Locate the cell with the specified text and output its (X, Y) center coordinate. 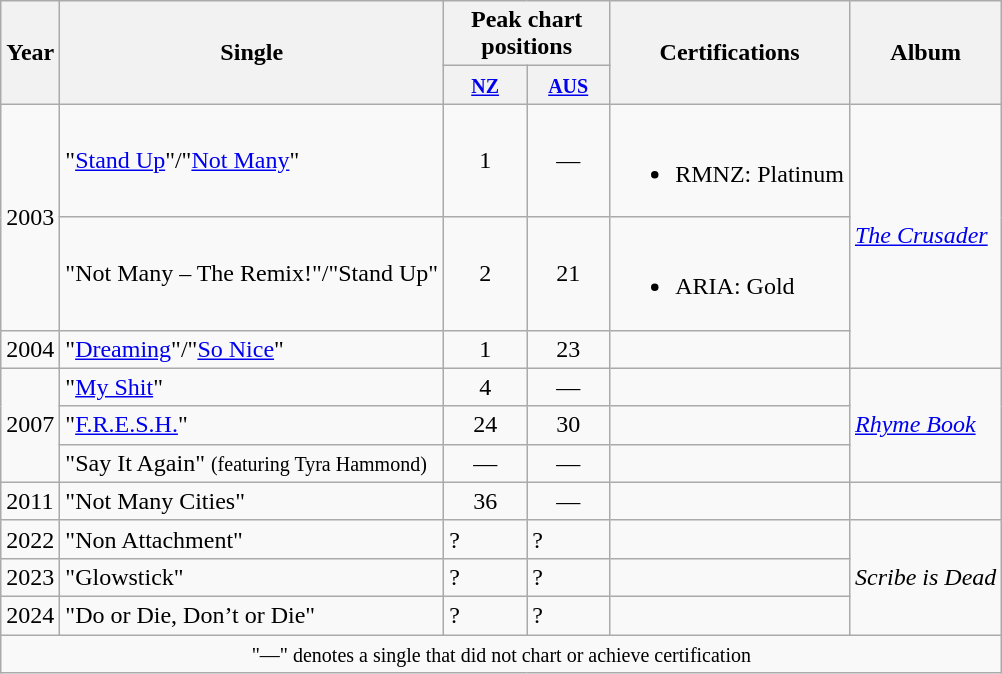
"My Shit" (252, 387)
"Dreaming"/"So Nice" (252, 349)
Single (252, 52)
The Crusader (925, 236)
36 (486, 501)
"Say It Again" (featuring Tyra Hammond) (252, 463)
2023 (30, 577)
"Not Many – The Remix!"/"Stand Up" (252, 274)
2 (486, 274)
RMNZ: Platinum (730, 160)
"Do or Die, Don’t or Die" (252, 615)
"Stand Up"/"Not Many" (252, 160)
ARIA: Gold (730, 274)
AUS (568, 85)
"—" denotes a single that did not chart or achieve certification (502, 653)
2022 (30, 539)
2003 (30, 217)
"Non Attachment" (252, 539)
"F.R.E.S.H." (252, 425)
NZ (486, 85)
2004 (30, 349)
2007 (30, 425)
23 (568, 349)
Certifications (730, 52)
"Not Many Cities" (252, 501)
Peak chart positions (527, 34)
4 (486, 387)
"Glowstick" (252, 577)
Year (30, 52)
30 (568, 425)
21 (568, 274)
2011 (30, 501)
Scribe is Dead (925, 577)
Album (925, 52)
Rhyme Book (925, 425)
24 (486, 425)
2024 (30, 615)
